Identify which cell holds the provided text, then report its (x, y) central coordinate. 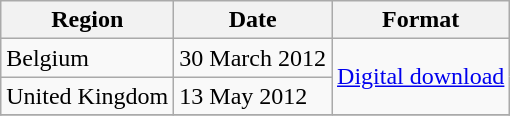
Belgium (88, 58)
Format (421, 20)
Region (88, 20)
Date (253, 20)
13 May 2012 (253, 96)
United Kingdom (88, 96)
30 March 2012 (253, 58)
Digital download (421, 77)
